For the text-containing cell, return its midpoint in [X, Y] coordinate format. 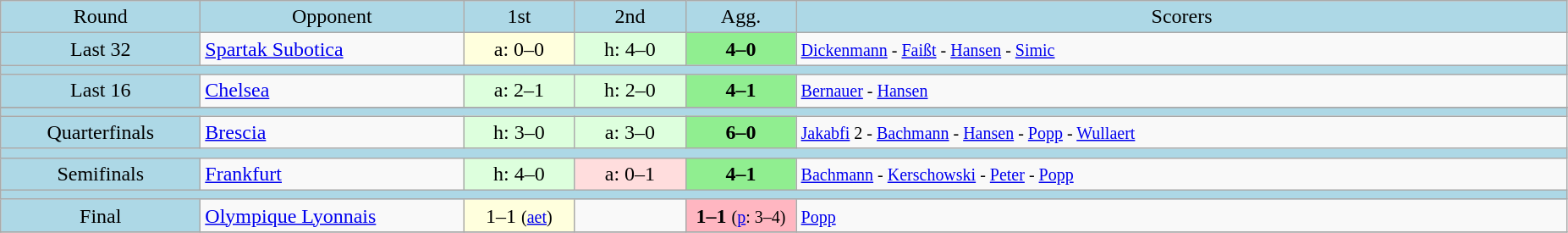
1–1 (aet) [520, 215]
Quarterfinals [101, 132]
1–1 (p: 3–4) [741, 215]
h: 3–0 [520, 132]
a: 3–0 [630, 132]
Popp [1181, 215]
Jakabfi 2 - Bachmann - Hansen - Popp - Wullaert [1181, 132]
Spartak Subotica [332, 49]
Round [101, 17]
Frankfurt [332, 174]
1st [520, 17]
Olympique Lyonnais [332, 215]
6–0 [741, 132]
Bachmann - Kerschowski - Peter - Popp [1181, 174]
Last 32 [101, 49]
a: 2–1 [520, 91]
Dickenmann - Faißt - Hansen - Simic [1181, 49]
a: 0–0 [520, 49]
Bernauer - Hansen [1181, 91]
a: 0–1 [630, 174]
Last 16 [101, 91]
Scorers [1181, 17]
Brescia [332, 132]
Final [101, 215]
2nd [630, 17]
Semifinals [101, 174]
h: 2–0 [630, 91]
4–0 [741, 49]
Chelsea [332, 91]
Opponent [332, 17]
Agg. [741, 17]
